Return the [x, y] coordinate for the center point of the cell that contains the specified text.  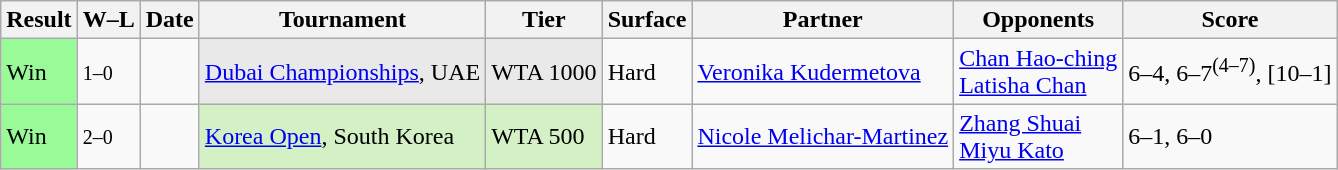
1–0 [108, 72]
Korea Open, South Korea [342, 136]
Surface [647, 20]
Date [170, 20]
WTA 1000 [544, 72]
Zhang Shuai Miyu Kato [1038, 136]
Tier [544, 20]
WTA 500 [544, 136]
6–1, 6–0 [1230, 136]
Nicole Melichar-Martinez [823, 136]
Tournament [342, 20]
Opponents [1038, 20]
Score [1230, 20]
W–L [108, 20]
Chan Hao-ching Latisha Chan [1038, 72]
Partner [823, 20]
Veronika Kudermetova [823, 72]
2–0 [108, 136]
Dubai Championships, UAE [342, 72]
6–4, 6–7(4–7), [10–1] [1230, 72]
Result [39, 20]
